Provide the [X, Y] coordinate of the cell's center where the given text is located.  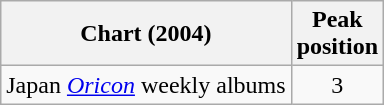
Peakposition [337, 34]
Chart (2004) [146, 34]
Japan Oricon weekly albums [146, 85]
3 [337, 85]
